Return the [x, y] coordinate for the center point of the cell that contains the specified text.  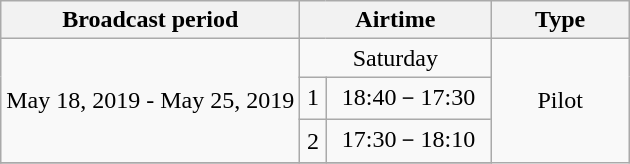
18:40－17:30 [408, 98]
2 [313, 140]
1 [313, 98]
Pilot [560, 100]
May 18, 2019 - May 25, 2019 [150, 100]
Airtime [396, 20]
Type [560, 20]
Saturday [396, 58]
17:30－18:10 [408, 140]
Broadcast period [150, 20]
